From the cell containing the given text, extract its center point as [X, Y] coordinate. 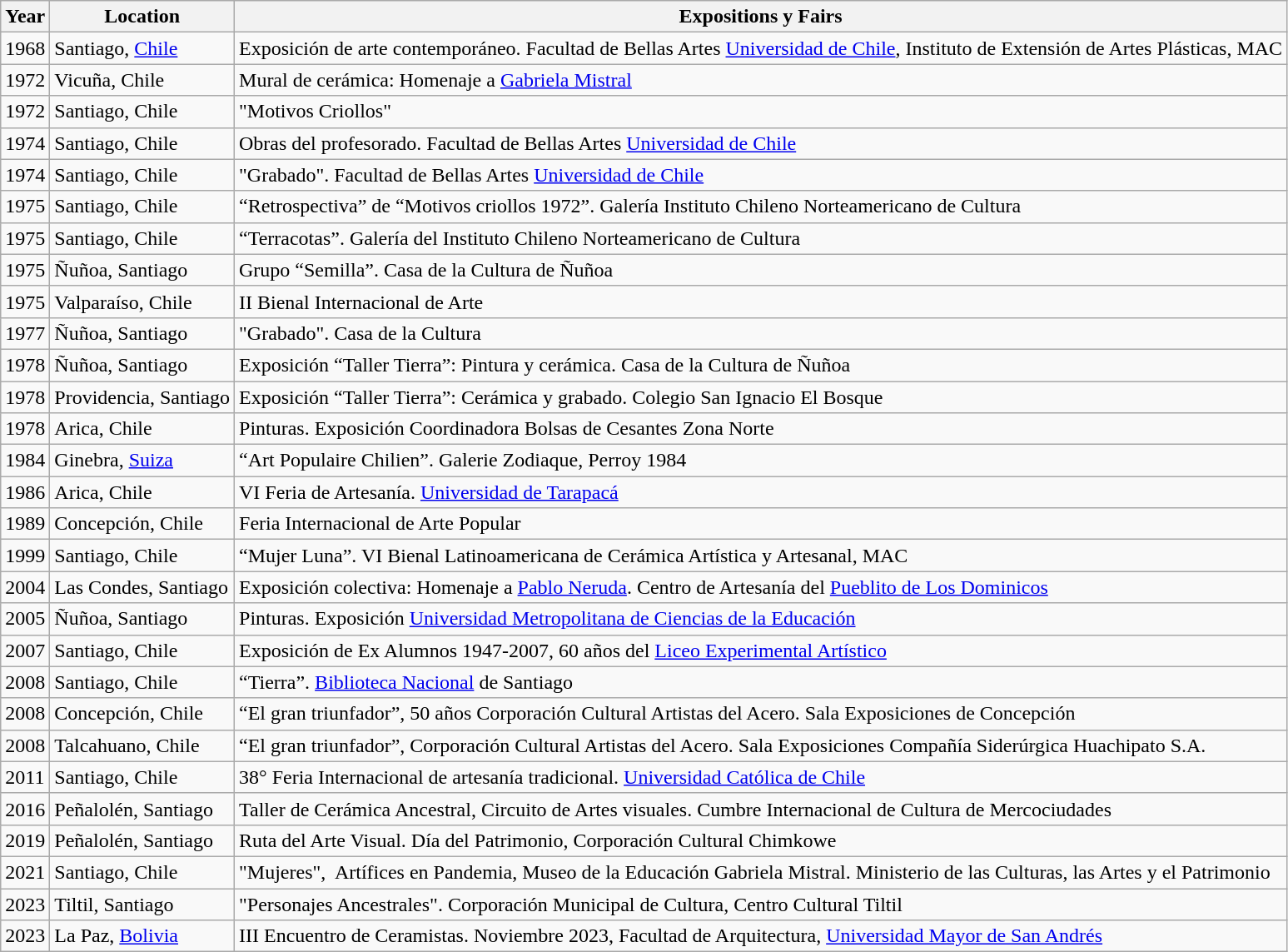
2004 [25, 587]
Exposición colectiva: Homenaje a Pablo Neruda. Centro de Artesanía del Pueblito de Los Dominicos [761, 587]
“Terracotas”. Galería del Instituto Chileno Norteamericano de Cultura [761, 238]
Location [142, 17]
Obras del profesorado. Facultad de Bellas Artes Universidad de Chile [761, 143]
Year [25, 17]
“Mujer Luna”. VI Bienal Latinoamericana de Cerámica Artística y Artesanal, MAC [761, 556]
Grupo “Semilla”. Casa de la Cultura de Ñuñoa [761, 270]
“El gran triunfador”, Corporación Cultural Artistas del Acero. Sala Exposiciones Compañía Siderúrgica Huachipato S.A. [761, 745]
2021 [25, 872]
La Paz, Bolivia [142, 936]
2011 [25, 777]
Exposición de arte contemporáneo. Facultad de Bellas Artes Universidad de Chile, Instituto de Extensión de Artes Plásticas, MAC [761, 48]
1999 [25, 556]
Talcahuano, Chile [142, 745]
Tiltil, Santiago [142, 904]
Mural de cerámica: Homenaje a Gabriela Mistral [761, 80]
Vicuña, Chile [142, 80]
"Personajes Ancestrales". Corporación Municipal de Cultura, Centro Cultural Tiltil [761, 904]
Expositions y Fairs [761, 17]
1986 [25, 492]
Valparaíso, Chile [142, 302]
Exposición “Taller Tierra”: Pintura y cerámica. Casa de la Cultura de Ñuñoa [761, 365]
1984 [25, 461]
“Art Populaire Chilien”. Galerie Zodiaque, Perroy 1984 [761, 461]
1977 [25, 333]
Pinturas. Exposición Coordinadora Bolsas de Cesantes Zona Norte [761, 429]
Feria Internacional de Arte Popular [761, 524]
"Grabado". Casa de la Cultura [761, 333]
"Mujeres", Artífices en Pandemia, Museo de la Educación Gabriela Mistral. Ministerio de las Culturas, las Artes y el Patrimonio [761, 872]
“El gran triunfador”, 50 años Corporación Cultural Artistas del Acero. Sala Exposiciones de Concepción [761, 714]
2007 [25, 650]
2019 [25, 840]
38° Feria Internacional de artesanía tradicional. Universidad Católica de Chile [761, 777]
Taller de Cerámica Ancestral, Circuito de Artes visuales. Cumbre Internacional de Cultura de Mercociudades [761, 809]
Providencia, Santiago [142, 397]
Exposición de Ex Alumnos 1947-2007, 60 años del Liceo Experimental Artístico [761, 650]
2016 [25, 809]
Las Condes, Santiago [142, 587]
VI Feria de Artesanía. Universidad de Tarapacá [761, 492]
Exposición “Taller Tierra”: Cerámica y grabado. Colegio San Ignacio El Bosque [761, 397]
2005 [25, 619]
"Grabado". Facultad de Bellas Artes Universidad de Chile [761, 175]
III Encuentro de Ceramistas. Noviembre 2023, Facultad de Arquitectura, Universidad Mayor de San Andrés [761, 936]
1968 [25, 48]
II Bienal Internacional de Arte [761, 302]
Pinturas. Exposición Universidad Metropolitana de Ciencias de la Educación [761, 619]
“Tierra”. Biblioteca Nacional de Santiago [761, 682]
Ginebra, Suiza [142, 461]
“Retrospectiva” de “Motivos criollos 1972”. Galería Instituto Chileno Norteamericano de Cultura [761, 207]
Ruta del Arte Visual. Día del Patrimonio, Corporación Cultural Chimkowe [761, 840]
"Motivos Criollos" [761, 112]
1989 [25, 524]
